Output the [x, y] coordinate of the center of the cell containing the given text.  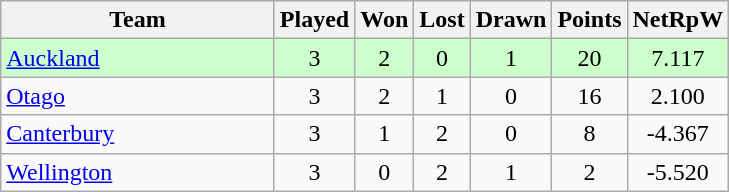
7.117 [678, 58]
-4.367 [678, 134]
-5.520 [678, 172]
8 [590, 134]
Otago [138, 96]
20 [590, 58]
Won [384, 20]
Lost [442, 20]
Played [314, 20]
Auckland [138, 58]
Points [590, 20]
16 [590, 96]
Canterbury [138, 134]
Drawn [511, 20]
Wellington [138, 172]
Team [138, 20]
2.100 [678, 96]
NetRpW [678, 20]
